Extract the [x, y] coordinate from the center of the cell holding the provided text.  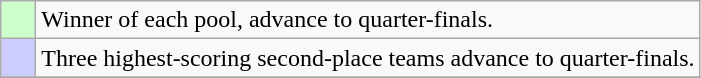
Three highest-scoring second-place teams advance to quarter-finals. [368, 58]
Winner of each pool, advance to quarter-finals. [368, 20]
